Return [x, y] of the center of cell containing provided text 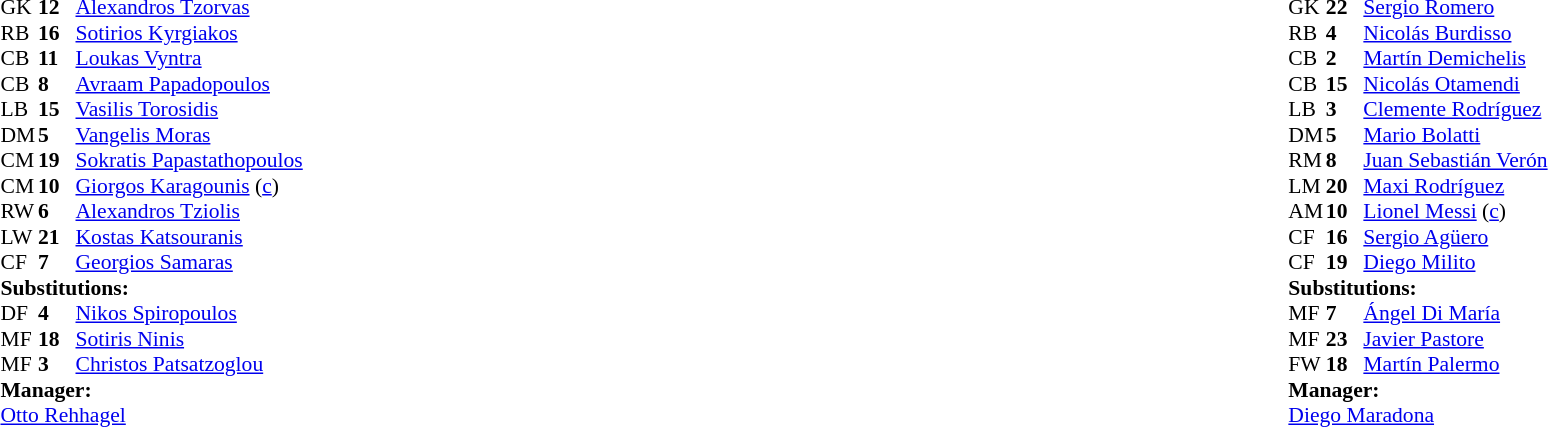
Ángel Di María [1455, 313]
LW [19, 237]
Martín Palermo [1455, 365]
Sotiris Ninis [190, 339]
23 [1345, 339]
Christos Patsatzoglou [190, 365]
Diego Milito [1455, 263]
AM [1307, 211]
Sergio Agüero [1455, 237]
Avraam Papadopoulos [190, 84]
Nikos Spiropoulos [190, 313]
DF [19, 313]
Georgios Samaras [190, 263]
Kostas Katsouranis [190, 237]
Mario Bolatti [1455, 135]
RM [1307, 161]
Lionel Messi (c) [1455, 211]
Sokratis Papastathopoulos [190, 161]
LM [1307, 186]
Juan Sebastián Verón [1455, 161]
Alexandros Tziolis [190, 211]
21 [57, 237]
FW [1307, 365]
20 [1345, 186]
Nicolás Burdisso [1455, 33]
Javier Pastore [1455, 339]
Vasilis Torosidis [190, 109]
Sotirios Kyrgiakos [190, 33]
Martín Demichelis [1455, 59]
Loukas Vyntra [190, 59]
6 [57, 211]
Clemente Rodríguez [1455, 109]
Vangelis Moras [190, 135]
RW [19, 211]
Giorgos Karagounis (c) [190, 186]
Nicolás Otamendi [1455, 84]
11 [57, 59]
2 [1345, 59]
Maxi Rodríguez [1455, 186]
